Pinpoint the cell where the given text exists, returning its [x, y] midpoint coordinate. 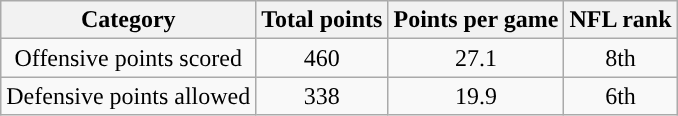
27.1 [476, 58]
460 [322, 58]
Offensive points scored [128, 58]
6th [620, 96]
NFL rank [620, 20]
19.9 [476, 96]
Total points [322, 20]
Category [128, 20]
Points per game [476, 20]
Defensive points allowed [128, 96]
8th [620, 58]
338 [322, 96]
